From the cell containing the given text, extract its center point as (X, Y) coordinate. 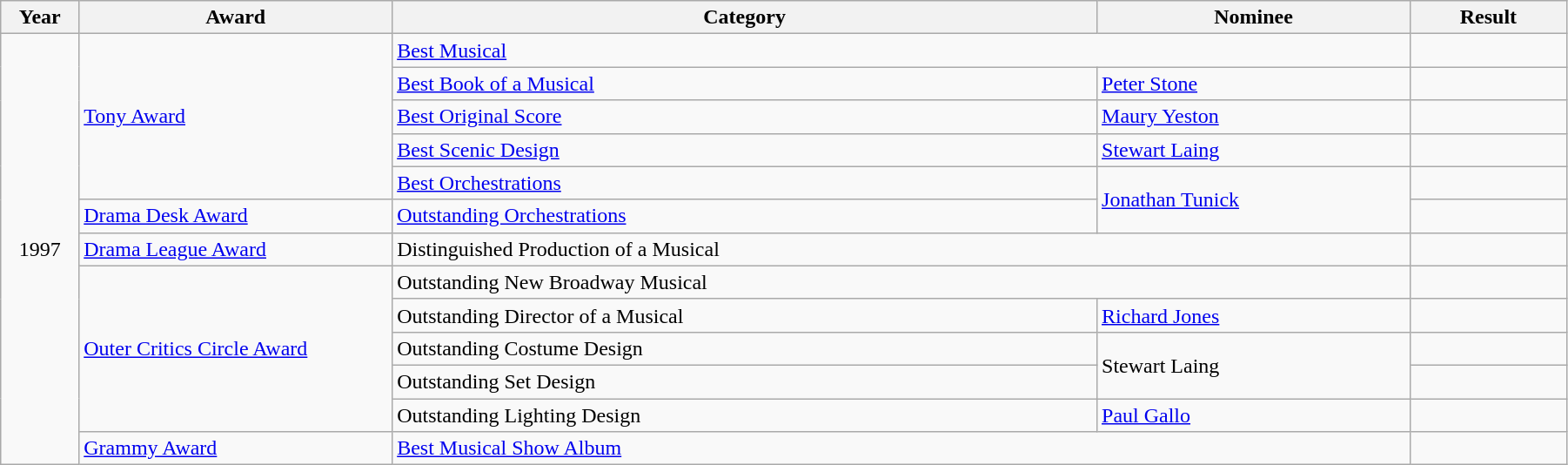
Drama Desk Award (236, 216)
Best Orchestrations (745, 183)
Outstanding Set Design (745, 381)
Richard Jones (1254, 315)
Outstanding Costume Design (745, 348)
Outstanding Director of a Musical (745, 315)
Peter Stone (1254, 84)
Drama League Award (236, 249)
1997 (40, 249)
Distinguished Production of a Musical (901, 249)
Best Original Score (745, 117)
Award (236, 17)
Outer Critics Circle Award (236, 348)
Outstanding Lighting Design (745, 415)
Best Musical Show Album (901, 448)
Tony Award (236, 117)
Nominee (1254, 17)
Jonathan Tunick (1254, 199)
Best Book of a Musical (745, 84)
Best Musical (901, 51)
Best Scenic Design (745, 150)
Grammy Award (236, 448)
Paul Gallo (1254, 415)
Maury Yeston (1254, 117)
Category (745, 17)
Result (1488, 17)
Outstanding Orchestrations (745, 216)
Outstanding New Broadway Musical (901, 282)
Year (40, 17)
